From the cell containing the given text, extract its center point as (X, Y) coordinate. 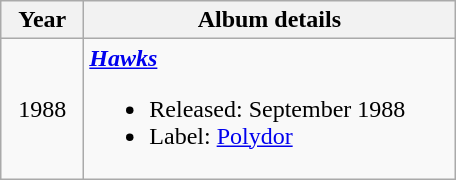
Album details (270, 20)
1988 (42, 109)
Year (42, 20)
HawksReleased: September 1988Label: Polydor (270, 109)
